Output the [x, y] coordinate of the center of the cell containing the given text.  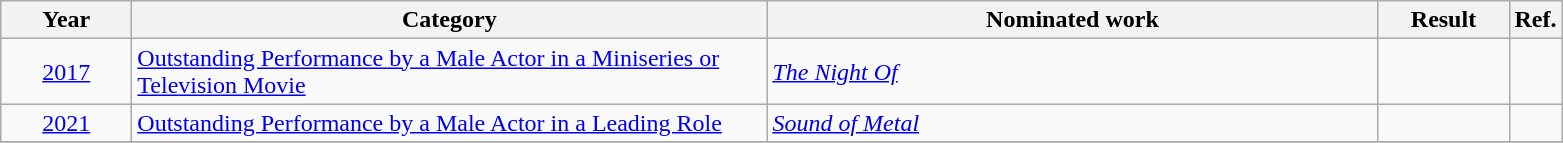
Year [66, 20]
Ref. [1536, 20]
Outstanding Performance by a Male Actor in a Leading Role [450, 123]
Nominated work [1072, 20]
2017 [66, 72]
Result [1444, 20]
2021 [66, 123]
Sound of Metal [1072, 123]
Outstanding Performance by a Male Actor in a Miniseries or Television Movie [450, 72]
The Night Of [1072, 72]
Category [450, 20]
